For the text-containing cell, return its midpoint in (X, Y) coordinate format. 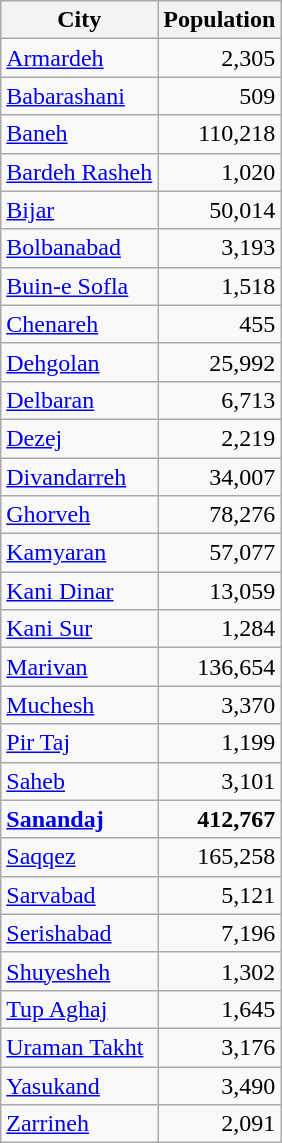
Babarashani (80, 96)
5,121 (220, 895)
136,654 (220, 667)
Chenareh (80, 324)
1,284 (220, 629)
3,490 (220, 1085)
1,302 (220, 971)
165,258 (220, 857)
Bijar (80, 210)
City (80, 20)
Dezej (80, 438)
Uraman Takht (80, 1047)
Sarvabad (80, 895)
Pir Taj (80, 743)
Saheb (80, 781)
13,059 (220, 591)
7,196 (220, 933)
2,219 (220, 438)
Marivan (80, 667)
455 (220, 324)
Zarrineh (80, 1124)
2,305 (220, 58)
Population (220, 20)
3,370 (220, 705)
3,101 (220, 781)
Yasukand (80, 1085)
110,218 (220, 134)
Baneh (80, 134)
50,014 (220, 210)
Armardeh (80, 58)
Buin-e Sofla (80, 286)
Divandarreh (80, 477)
1,645 (220, 1009)
Shuyesheh (80, 971)
1,020 (220, 172)
Bardeh Rasheh (80, 172)
1,199 (220, 743)
412,767 (220, 819)
Sanandaj (80, 819)
Saqqez (80, 857)
Ghorveh (80, 515)
Muchesh (80, 705)
Serishabad (80, 933)
509 (220, 96)
Delbaran (80, 400)
57,077 (220, 553)
Bolbanabad (80, 248)
78,276 (220, 515)
2,091 (220, 1124)
Dehgolan (80, 362)
Tup Aghaj (80, 1009)
1,518 (220, 286)
25,992 (220, 362)
Kamyaran (80, 553)
3,193 (220, 248)
Kani Dinar (80, 591)
3,176 (220, 1047)
34,007 (220, 477)
6,713 (220, 400)
Kani Sur (80, 629)
